For the text-containing cell, return its midpoint in (x, y) coordinate format. 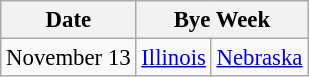
Date (68, 20)
Illinois (174, 58)
Nebraska (260, 58)
November 13 (68, 58)
Bye Week (222, 20)
